For the text-containing cell, return its midpoint in [x, y] coordinate format. 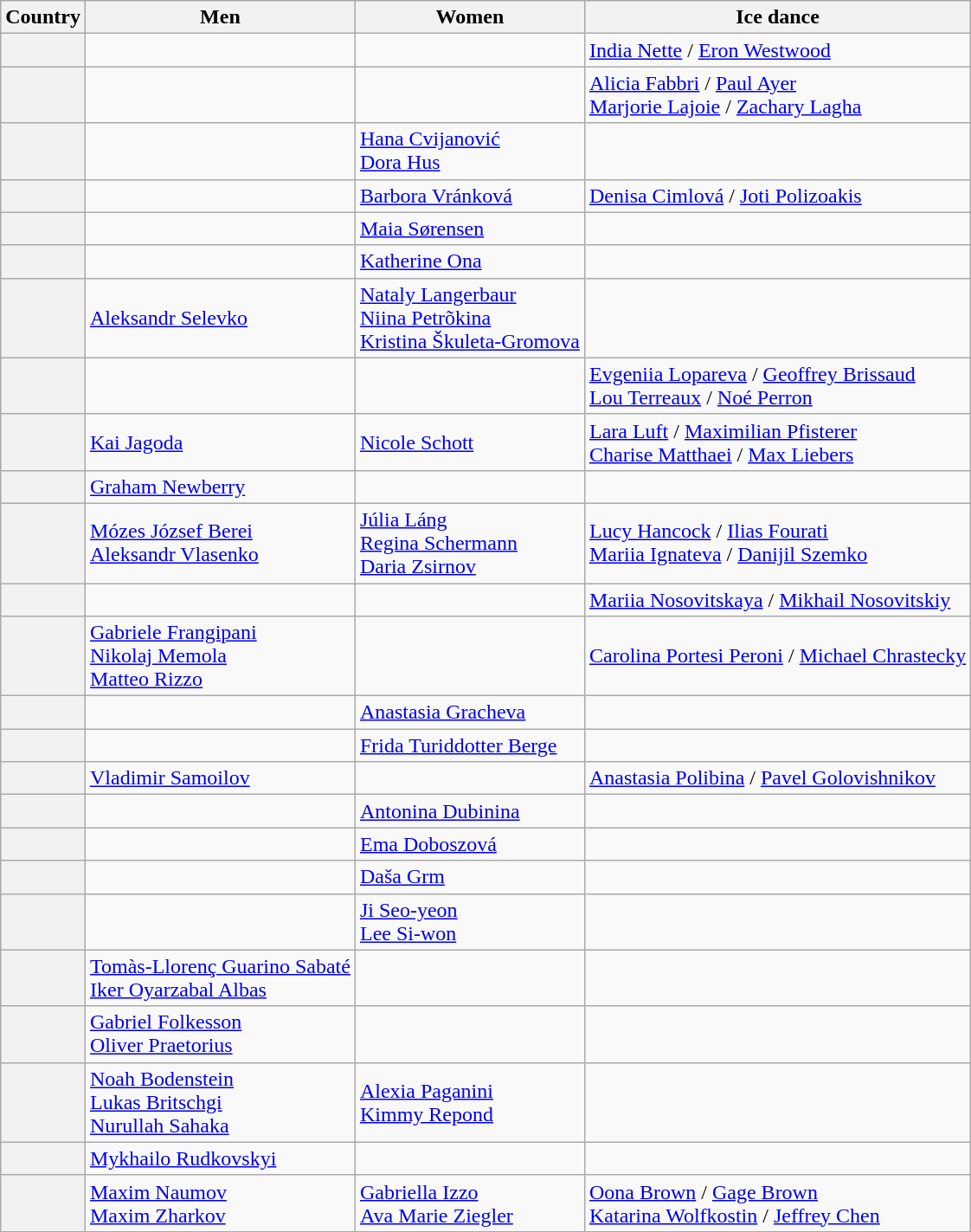
Denisa Cimlová / Joti Polizoakis [777, 196]
Gabriele FrangipaniNikolaj MemolaMatteo Rizzo [220, 656]
Country [43, 17]
Daša Grm [469, 877]
Mariia Nosovitskaya / Mikhail Nosovitskiy [777, 600]
Evgeniia Lopareva / Geoffrey BrissaudLou Terreaux / Noé Perron [777, 386]
Tomàs-Llorenç Guarino SabatéIker Oyarzabal Albas [220, 978]
Mykhailo Rudkovskyi [220, 1158]
Lara Luft / Maximilian PfistererCharise Matthaei / Max Liebers [777, 442]
Nataly LangerbaurNiina PetrõkinaKristina Škuleta-Gromova [469, 318]
Barbora Vránková [469, 196]
Katherine Ona [469, 261]
Ema Doboszová [469, 844]
Gabriel FolkessonOliver Praetorius [220, 1034]
Kai Jagoda [220, 442]
Noah BodensteinLukas BritschgiNurullah Sahaka [220, 1102]
Anastasia Polibina / Pavel Golovishnikov [777, 778]
Women [469, 17]
Nicole Schott [469, 442]
Ji Seo-yeonLee Si-won [469, 921]
India Nette / Eron Westwood [777, 50]
Alicia Fabbri / Paul AyerMarjorie Lajoie / Zachary Lagha [777, 95]
Maxim NaumovMaxim Zharkov [220, 1203]
Aleksandr Selevko [220, 318]
Maia Sørensen [469, 229]
Gabriella IzzoAva Marie Ziegler [469, 1203]
Graham Newberry [220, 487]
Carolina Portesi Peroni / Michael Chrastecky [777, 656]
Antonina Dubinina [469, 811]
Anastasia Gracheva [469, 713]
Hana CvijanovićDora Hus [469, 151]
Alexia PaganiniKimmy Repond [469, 1102]
Men [220, 17]
Oona Brown / Gage BrownKatarina Wolfkostin / Jeffrey Chen [777, 1203]
Lucy Hancock / Ilias FouratiMariia Ignateva / Danijil Szemko [777, 543]
Mózes József BereiAleksandr Vlasenko [220, 543]
Júlia LángRegina SchermannDaria Zsirnov [469, 543]
Ice dance [777, 17]
Frida Turiddotter Berge [469, 745]
Vladimir Samoilov [220, 778]
